Return the (X, Y) coordinate for the center point of the cell that contains the specified text.  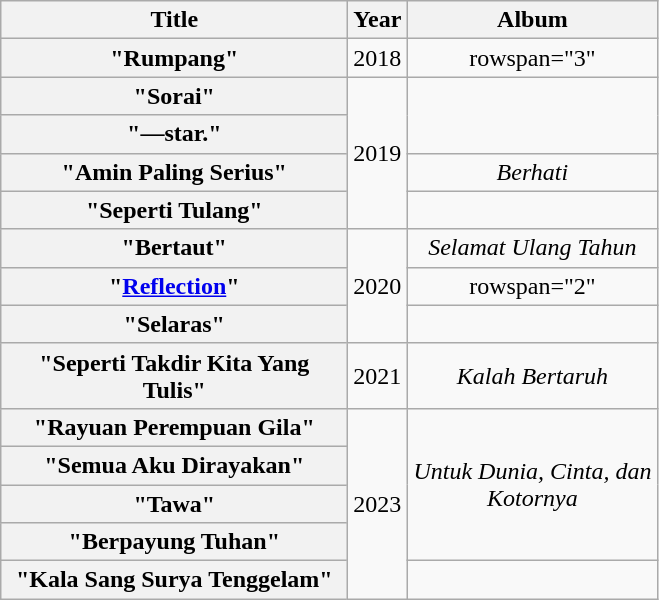
"—star." (174, 134)
"Semua Aku Dirayakan" (174, 465)
Kalah Bertaruh (532, 376)
2023 (378, 503)
rowspan="2" (532, 286)
Year (378, 20)
"Reflection" (174, 286)
"Tawa" (174, 503)
2019 (378, 153)
Untuk Dunia, Cinta, dan Kotornya (532, 484)
"Kala Sang Surya Tenggelam" (174, 580)
rowspan="3" (532, 58)
"Seperti Takdir Kita Yang Tulis" (174, 376)
"Seperti Tulang" (174, 210)
2018 (378, 58)
"Rumpang" (174, 58)
"Bertaut" (174, 248)
"Rayuan Perempuan Gila" (174, 427)
Berhati (532, 172)
"Berpayung Tuhan" (174, 542)
"Selaras" (174, 324)
"Sorai" (174, 96)
Title (174, 20)
Selamat Ulang Tahun (532, 248)
2021 (378, 376)
2020 (378, 286)
"Amin Paling Serius" (174, 172)
Album (532, 20)
